From the cell containing the given text, extract its center point as (x, y) coordinate. 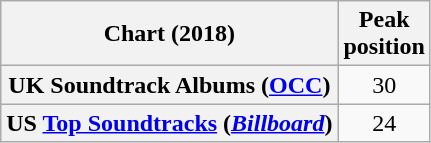
24 (384, 123)
UK Soundtrack Albums (OCC) (170, 85)
US Top Soundtracks (Billboard) (170, 123)
30 (384, 85)
Chart (2018) (170, 34)
Peakposition (384, 34)
